Return (X, Y) of the center of cell containing provided text 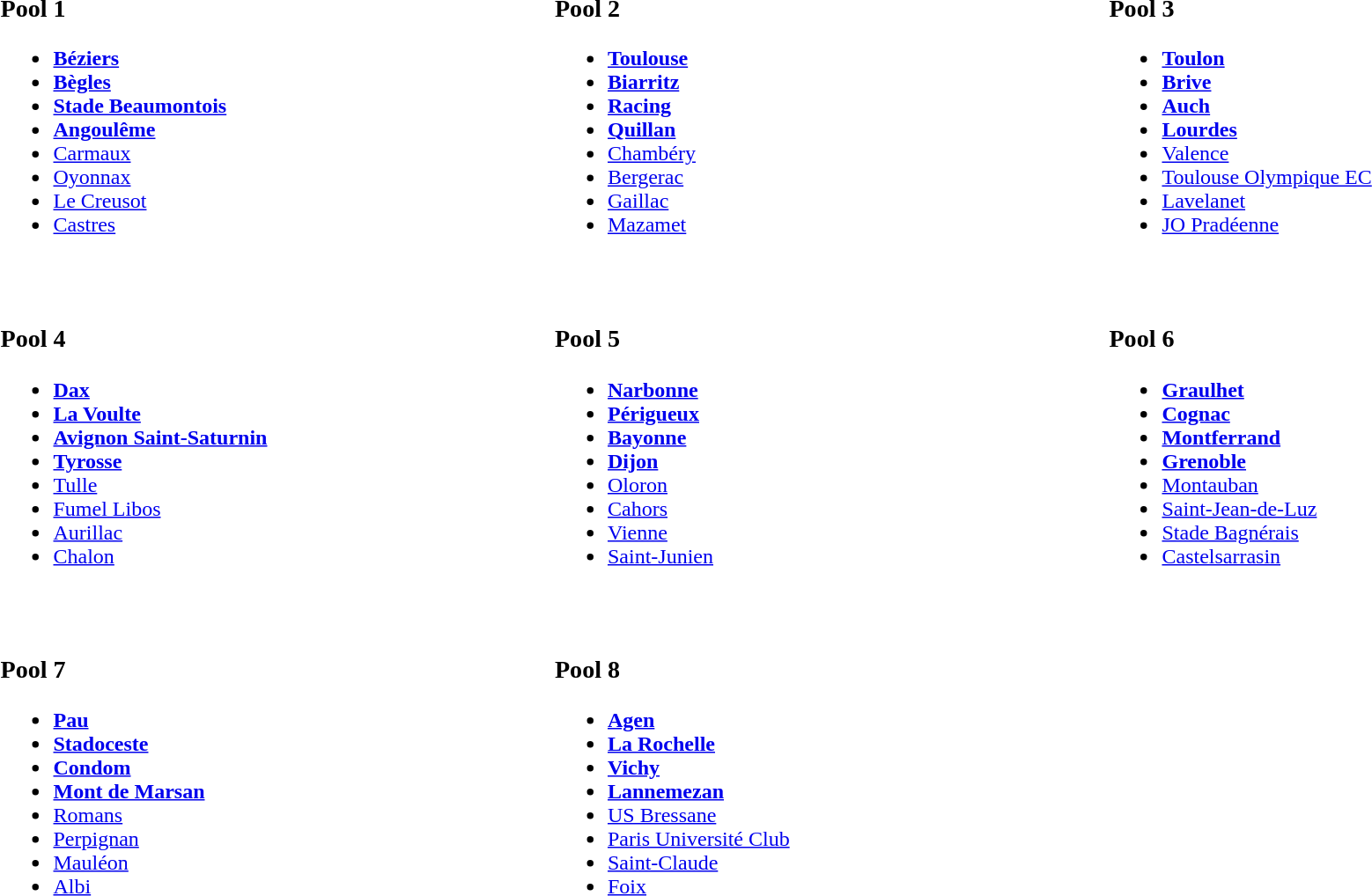
Pool 5NarbonnePérigueuxBayonneDijonOloronCahorsVienneSaint-Junien (823, 432)
